Pinpoint the cell where the given text exists, returning its (X, Y) midpoint coordinate. 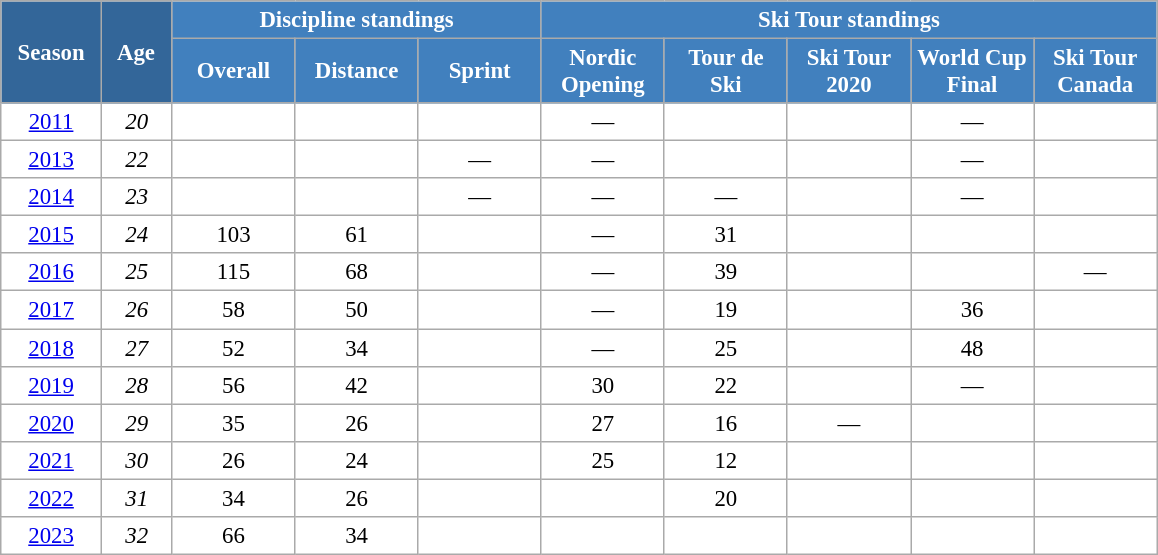
103 (234, 235)
Age (136, 52)
28 (136, 385)
115 (234, 273)
58 (234, 310)
2021 (52, 460)
Ski Tour standings (848, 20)
29 (136, 423)
2013 (52, 160)
32 (136, 536)
2014 (52, 197)
12 (726, 460)
Tour deSki (726, 72)
2023 (52, 536)
61 (356, 235)
2022 (52, 498)
68 (356, 273)
Ski TourCanada (1096, 72)
Season (52, 52)
Sprint (480, 72)
Ski Tour2020 (848, 72)
2018 (52, 348)
Distance (356, 72)
50 (356, 310)
35 (234, 423)
56 (234, 385)
2019 (52, 385)
2017 (52, 310)
Discipline standings (356, 20)
23 (136, 197)
NordicOpening (602, 72)
66 (234, 536)
2015 (52, 235)
2016 (52, 273)
2020 (52, 423)
World CupFinal (972, 72)
16 (726, 423)
2011 (52, 122)
42 (356, 385)
36 (972, 310)
48 (972, 348)
19 (726, 310)
52 (234, 348)
39 (726, 273)
Overall (234, 72)
